Pinpoint the cell where the given text exists, returning its [X, Y] midpoint coordinate. 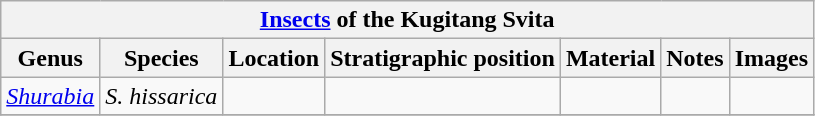
Stratigraphic position [443, 58]
S. hissarica [162, 96]
Images [771, 58]
Location [274, 58]
Notes [695, 58]
Shurabia [50, 96]
Species [162, 58]
Material [610, 58]
Insects of the Kugitang Svita [408, 20]
Genus [50, 58]
